Return the [x, y] coordinate for the center point of the cell that contains the specified text.  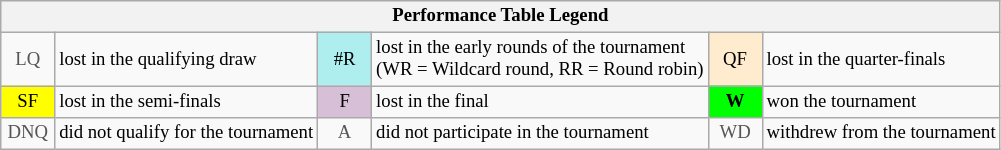
did not qualify for the tournament [186, 134]
lost in the qualifying draw [186, 60]
LQ [28, 60]
A [345, 134]
WD [735, 134]
lost in the final [540, 102]
lost in the quarter-finals [881, 60]
did not participate in the tournament [540, 134]
lost in the semi-finals [186, 102]
F [345, 102]
Performance Table Legend [500, 16]
QF [735, 60]
#R [345, 60]
withdrew from the tournament [881, 134]
lost in the early rounds of the tournament(WR = Wildcard round, RR = Round robin) [540, 60]
won the tournament [881, 102]
DNQ [28, 134]
W [735, 102]
SF [28, 102]
